Locate the cell with the specified text and output its [x, y] center coordinate. 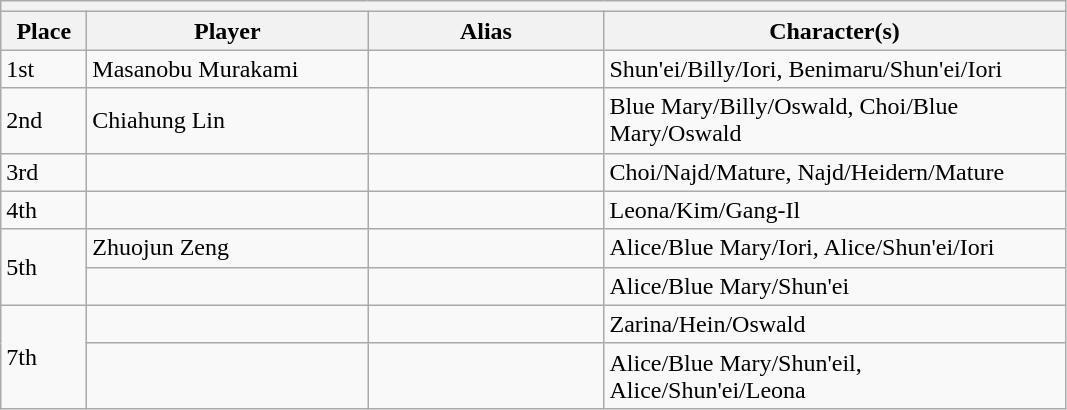
Character(s) [834, 31]
5th [44, 267]
Zhuojun Zeng [228, 248]
Chiahung Lin [228, 120]
1st [44, 69]
Place [44, 31]
Alice/Blue Mary/Shun'eil, Alice/Shun'ei/Leona [834, 376]
Alice/Blue Mary/Shun'ei [834, 286]
Zarina/Hein/Oswald [834, 324]
4th [44, 210]
3rd [44, 172]
Alias [486, 31]
2nd [44, 120]
Choi/Najd/Mature, Najd/Heidern/Mature [834, 172]
Leona/Kim/Gang-Il [834, 210]
Alice/Blue Mary/Iori, Alice/Shun'ei/Iori [834, 248]
Masanobu Murakami [228, 69]
Player [228, 31]
7th [44, 356]
Blue Mary/Billy/Oswald, Choi/Blue Mary/Oswald [834, 120]
Shun'ei/Billy/Iori, Benimaru/Shun'ei/Iori [834, 69]
